Return the [x, y] coordinate for the center point of the cell that contains the specified text.  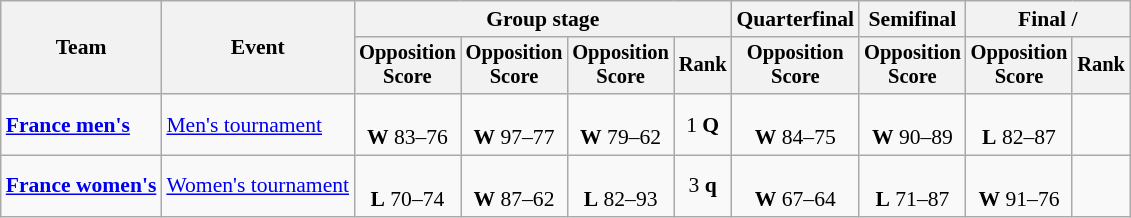
W 79–62 [620, 124]
W 67–64 [795, 186]
Final / [1048, 19]
W 83–76 [408, 124]
France men's [82, 124]
W 91–76 [1020, 186]
W 87–62 [514, 186]
Women's tournament [258, 186]
L 82–93 [620, 186]
Quarterfinal [795, 19]
Semifinal [912, 19]
W 90–89 [912, 124]
Group stage [542, 19]
Event [258, 48]
3 q [703, 186]
L 82–87 [1020, 124]
1 Q [703, 124]
Team [82, 48]
Men's tournament [258, 124]
L 71–87 [912, 186]
W 97–77 [514, 124]
L 70–74 [408, 186]
W 84–75 [795, 124]
France women's [82, 186]
